Pinpoint the cell where the given text exists, returning its (x, y) midpoint coordinate. 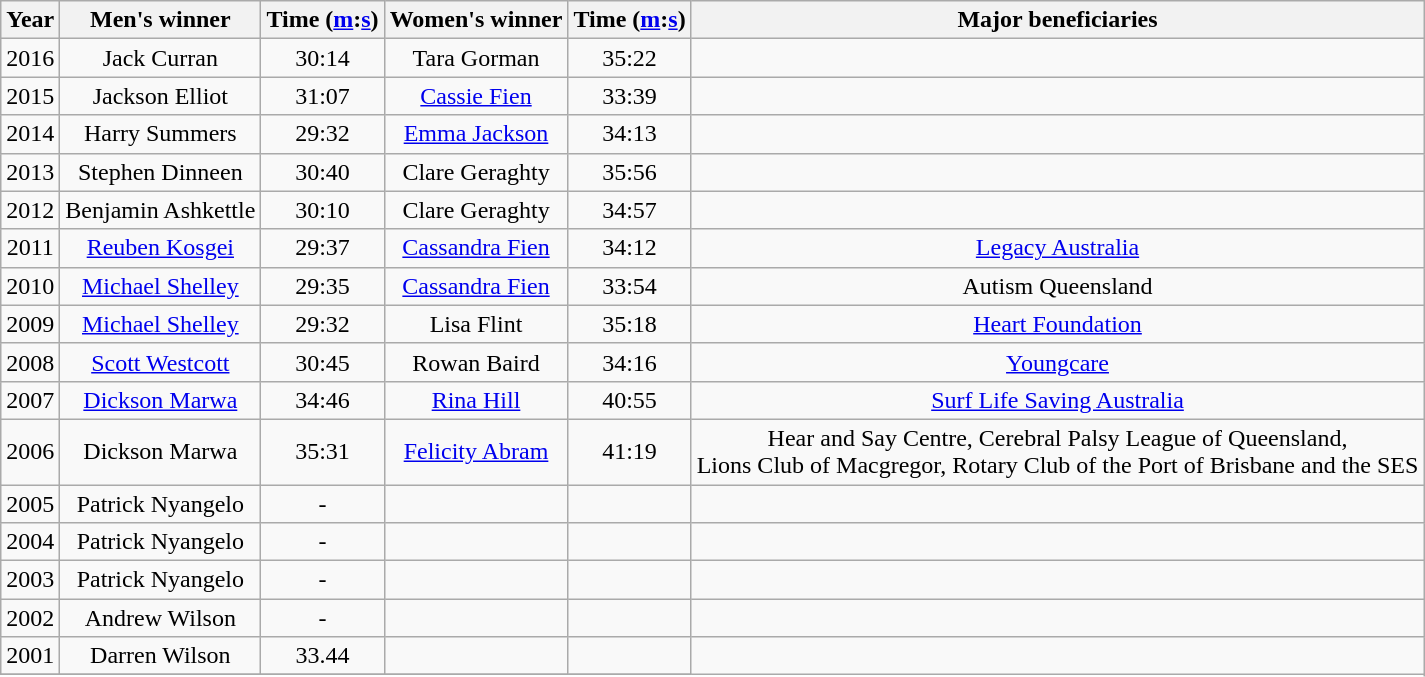
Autism Queensland (1058, 286)
2013 (30, 172)
2007 (30, 400)
2014 (30, 134)
35:31 (322, 452)
Lisa Flint (476, 324)
31:07 (322, 96)
Scott Westcott (160, 362)
Felicity Abram (476, 452)
2011 (30, 248)
34:12 (630, 248)
Jackson Elliot (160, 96)
30:45 (322, 362)
Youngcare (1058, 362)
35:18 (630, 324)
Rina Hill (476, 400)
30:14 (322, 58)
35:22 (630, 58)
29:37 (322, 248)
2004 (30, 542)
2006 (30, 452)
Hear and Say Centre, Cerebral Palsy League of Queensland,Lions Club of Macgregor, Rotary Club of the Port of Brisbane and the SES (1058, 452)
33.44 (322, 656)
40:55 (630, 400)
Darren Wilson (160, 656)
Heart Foundation (1058, 324)
Benjamin Ashkettle (160, 210)
30:10 (322, 210)
34:13 (630, 134)
33:39 (630, 96)
2015 (30, 96)
2008 (30, 362)
Andrew Wilson (160, 618)
Year (30, 20)
2012 (30, 210)
34:57 (630, 210)
34:16 (630, 362)
2009 (30, 324)
Women's winner (476, 20)
2016 (30, 58)
Stephen Dinneen (160, 172)
Tara Gorman (476, 58)
Cassie Fien (476, 96)
2003 (30, 580)
Emma Jackson (476, 134)
2010 (30, 286)
2005 (30, 503)
2002 (30, 618)
30:40 (322, 172)
33:54 (630, 286)
Jack Curran (160, 58)
Legacy Australia (1058, 248)
29:35 (322, 286)
2001 (30, 656)
Rowan Baird (476, 362)
Major beneficiaries (1058, 20)
Harry Summers (160, 134)
Reuben Kosgei (160, 248)
Surf Life Saving Australia (1058, 400)
Men's winner (160, 20)
34:46 (322, 400)
35:56 (630, 172)
41:19 (630, 452)
